Scan for the cell matching the given text and deliver its (X, Y) coordinate at center. 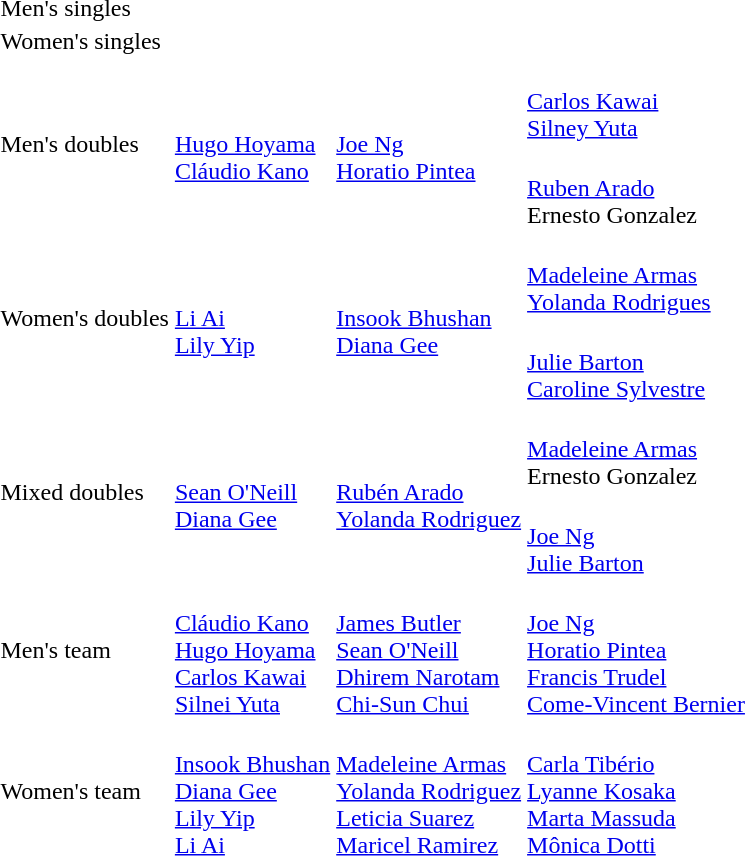
Cláudio KanoHugo HoyamaCarlos KawaiSilnei Yuta (252, 650)
Rubén AradoYolanda Rodriguez (429, 492)
Insook BhushanDiana Gee (429, 318)
Joe NgHoratio Pintea (429, 144)
James ButlerSean O'NeillDhirem NarotamChi-Sun Chui (429, 650)
Hugo HoyamaCláudio Kano (252, 144)
Li AiLily Yip (252, 318)
Sean O'NeillDiana Gee (252, 492)
